Determine the (X, Y) coordinate at the center of the cell enclosing the given text.  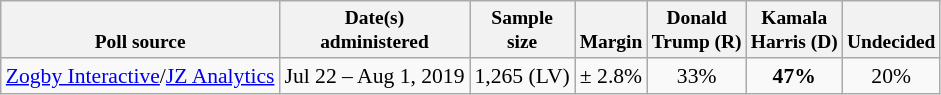
Samplesize (522, 30)
± 2.8% (611, 76)
33% (696, 76)
DonaldTrump (R) (696, 30)
20% (891, 76)
1,265 (LV) (522, 76)
47% (794, 76)
KamalaHarris (D) (794, 30)
Undecided (891, 30)
Jul 22 – Aug 1, 2019 (374, 76)
Date(s)administered (374, 30)
Poll source (140, 30)
Zogby Interactive/JZ Analytics (140, 76)
Margin (611, 30)
